Determine the (x, y) coordinate at the center of the cell enclosing the given text.  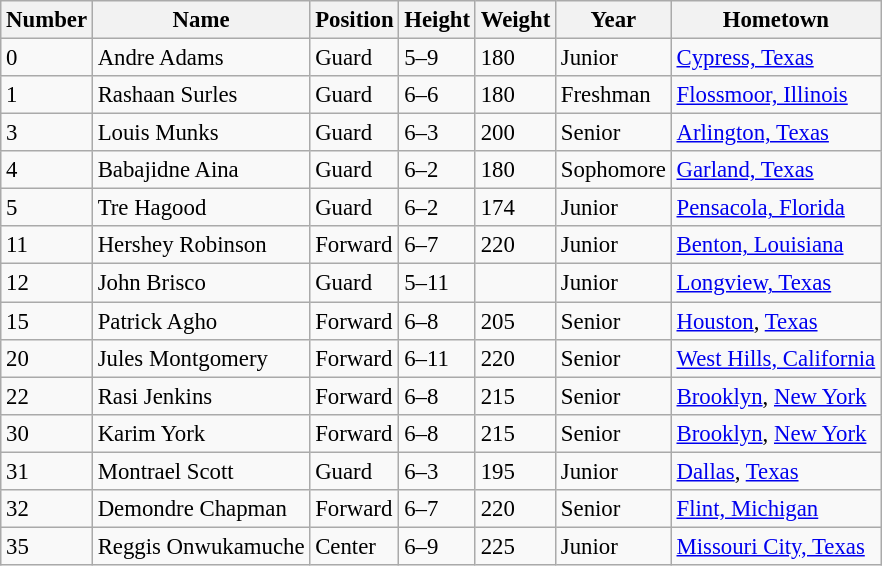
Patrick Agho (201, 321)
John Brisco (201, 283)
Flint, Michigan (776, 509)
Hershey Robinson (201, 245)
225 (515, 546)
Babajidne Aina (201, 170)
12 (47, 283)
1 (47, 95)
35 (47, 546)
5–11 (437, 283)
Rasi Jenkins (201, 396)
Sophomore (614, 170)
31 (47, 471)
Rashaan Surles (201, 95)
Andre Adams (201, 58)
32 (47, 509)
Montrael Scott (201, 471)
Freshman (614, 95)
Reggis Onwukamuche (201, 546)
20 (47, 358)
6–11 (437, 358)
11 (47, 245)
Weight (515, 20)
6–9 (437, 546)
22 (47, 396)
4 (47, 170)
Number (47, 20)
6–6 (437, 95)
Houston, Texas (776, 321)
Tre Hagood (201, 208)
174 (515, 208)
Height (437, 20)
Garland, Texas (776, 170)
Demondre Chapman (201, 509)
Year (614, 20)
Missouri City, Texas (776, 546)
Benton, Louisiana (776, 245)
Karim York (201, 433)
Name (201, 20)
Louis Munks (201, 133)
Pensacola, Florida (776, 208)
Position (354, 20)
200 (515, 133)
Cypress, Texas (776, 58)
205 (515, 321)
3 (47, 133)
15 (47, 321)
Center (354, 546)
30 (47, 433)
West Hills, California (776, 358)
Dallas, Texas (776, 471)
Flossmoor, Illinois (776, 95)
5–9 (437, 58)
Hometown (776, 20)
Longview, Texas (776, 283)
5 (47, 208)
Arlington, Texas (776, 133)
Jules Montgomery (201, 358)
195 (515, 471)
0 (47, 58)
